Scan for the cell matching the given text and deliver its [X, Y] coordinate at center. 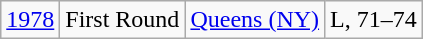
L, 71–74 [374, 20]
First Round [122, 20]
1978 [30, 20]
Queens (NY) [255, 20]
